Pinpoint the cell where the given text exists, returning its (x, y) midpoint coordinate. 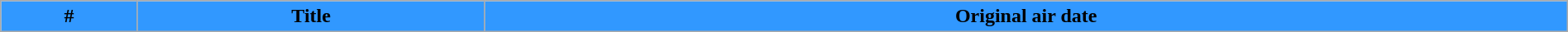
Title (311, 16)
# (69, 16)
Original air date (1025, 16)
